Search for the cell housing the specified text and yield its [X, Y] center coordinate. 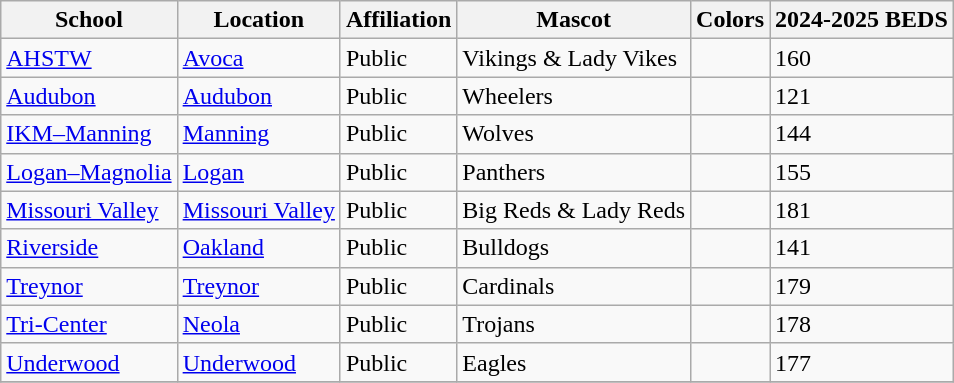
Colors [730, 20]
IKM–Manning [89, 134]
181 [862, 210]
155 [862, 172]
Big Reds & Lady Reds [574, 210]
Trojans [574, 324]
Cardinals [574, 286]
Riverside [89, 248]
Neola [258, 324]
2024-2025 BEDS [862, 20]
141 [862, 248]
Logan–Magnolia [89, 172]
AHSTW [89, 58]
Panthers [574, 172]
Affiliation [398, 20]
178 [862, 324]
Tri-Center [89, 324]
121 [862, 96]
School [89, 20]
Bulldogs [574, 248]
177 [862, 362]
Oakland [258, 248]
Mascot [574, 20]
Vikings & Lady Vikes [574, 58]
Manning [258, 134]
Eagles [574, 362]
179 [862, 286]
Avoca [258, 58]
160 [862, 58]
144 [862, 134]
Wolves [574, 134]
Location [258, 20]
Wheelers [574, 96]
Logan [258, 172]
